Determine the [x, y] coordinate at the center of the cell enclosing the given text.  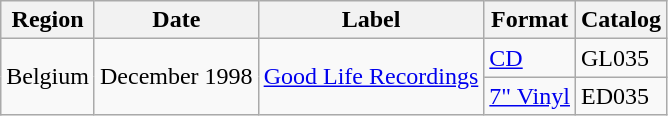
Label [371, 20]
Format [530, 20]
7" Vinyl [530, 96]
CD [530, 58]
Catalog [620, 20]
Region [48, 20]
December 1998 [176, 77]
Date [176, 20]
Good Life Recordings [371, 77]
ED035 [620, 96]
Belgium [48, 77]
GL035 [620, 58]
